Detect which cell encompasses the target text, then output its [X, Y] center coordinate. 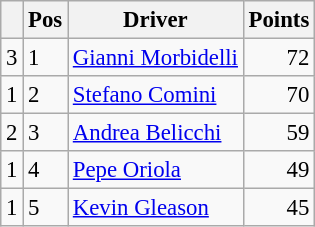
Stefano Comini [156, 95]
Pos [46, 20]
4 [46, 170]
Points [278, 20]
Pepe Oriola [156, 170]
Andrea Belicchi [156, 133]
5 [46, 208]
Driver [156, 20]
Kevin Gleason [156, 208]
59 [278, 133]
45 [278, 208]
49 [278, 170]
Gianni Morbidelli [156, 58]
72 [278, 58]
70 [278, 95]
